Return the [X, Y] coordinate for the center point of the cell that contains the specified text.  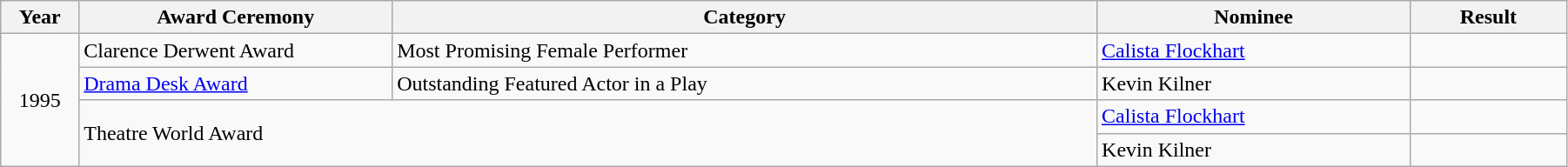
Most Promising Female Performer [745, 50]
Award Ceremony [236, 17]
Category [745, 17]
1995 [40, 100]
Drama Desk Award [236, 83]
Result [1488, 17]
Theatre World Award [588, 133]
Outstanding Featured Actor in a Play [745, 83]
Clarence Derwent Award [236, 50]
Year [40, 17]
Nominee [1254, 17]
